Scan for the cell matching the given text and deliver its (x, y) coordinate at center. 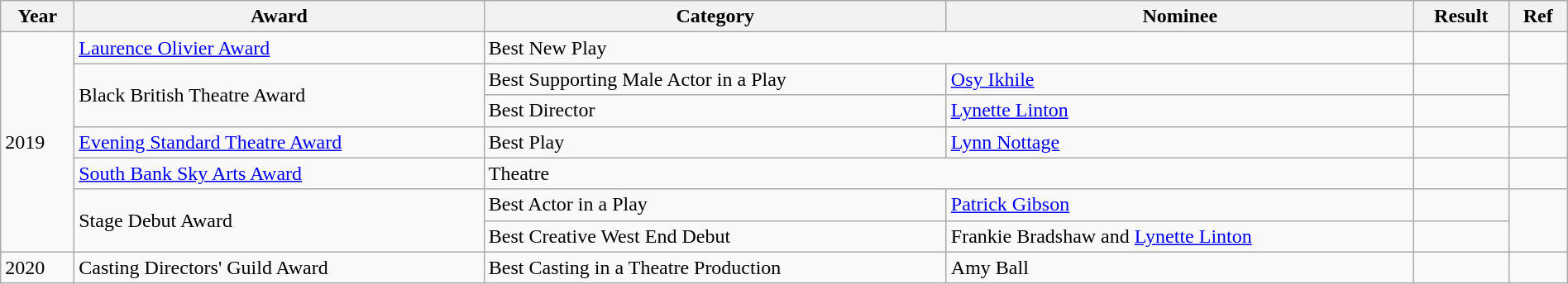
Award (280, 17)
Casting Directors' Guild Award (280, 267)
Lynette Linton (1179, 111)
Nominee (1179, 17)
Frankie Bradshaw and Lynette Linton (1179, 236)
Best New Play (949, 48)
Amy Ball (1179, 267)
South Bank Sky Arts Award (280, 173)
Best Creative West End Debut (715, 236)
Year (38, 17)
Patrick Gibson (1179, 205)
Best Casting in a Theatre Production (715, 267)
2019 (38, 142)
Best Director (715, 111)
Best Play (715, 142)
Osy Ikhile (1179, 79)
Stage Debut Award (280, 220)
Theatre (949, 173)
Best Actor in a Play (715, 205)
Best Supporting Male Actor in a Play (715, 79)
Laurence Olivier Award (280, 48)
Evening Standard Theatre Award (280, 142)
Black British Theatre Award (280, 95)
Ref (1538, 17)
Category (715, 17)
Result (1460, 17)
Lynn Nottage (1179, 142)
2020 (38, 267)
